Search for the cell housing the specified text and yield its (x, y) center coordinate. 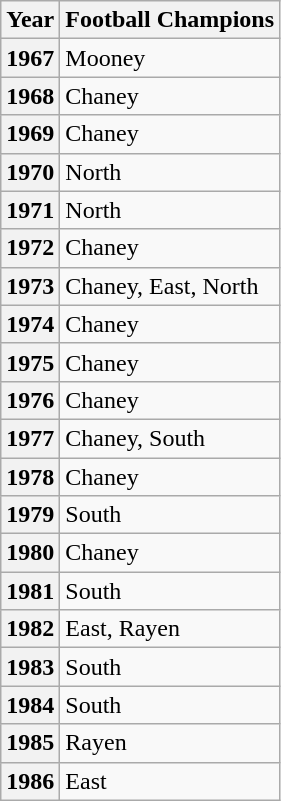
Mooney (170, 58)
1970 (30, 172)
1968 (30, 96)
1981 (30, 591)
1979 (30, 515)
1986 (30, 781)
Rayen (170, 743)
1974 (30, 324)
1969 (30, 134)
1984 (30, 705)
1967 (30, 58)
1980 (30, 553)
1971 (30, 210)
1983 (30, 667)
Football Champions (170, 20)
1977 (30, 438)
1985 (30, 743)
1982 (30, 629)
1975 (30, 362)
1973 (30, 286)
Year (30, 20)
East, Rayen (170, 629)
1972 (30, 248)
1976 (30, 400)
Chaney, South (170, 438)
East (170, 781)
1978 (30, 477)
Chaney, East, North (170, 286)
